Determine the (x, y) coordinate at the center of the cell enclosing the given text.  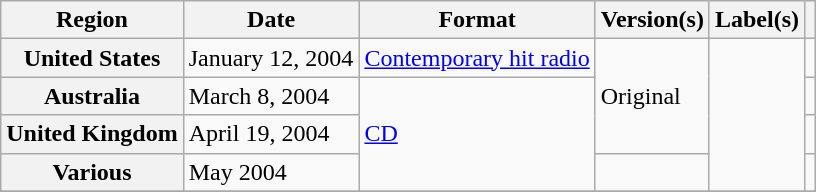
April 19, 2004 (271, 134)
Australia (92, 96)
Various (92, 172)
Version(s) (652, 20)
March 8, 2004 (271, 96)
Contemporary hit radio (477, 58)
CD (477, 134)
United Kingdom (92, 134)
Region (92, 20)
Format (477, 20)
May 2004 (271, 172)
January 12, 2004 (271, 58)
Original (652, 96)
United States (92, 58)
Label(s) (756, 20)
Date (271, 20)
